Find where the given text appears and provide that cell's center as (X, Y) coordinate. 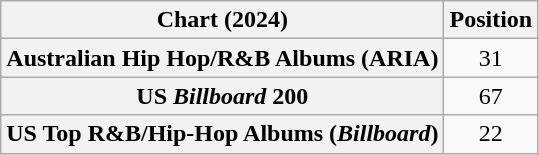
US Billboard 200 (222, 96)
31 (491, 58)
US Top R&B/Hip-Hop Albums (Billboard) (222, 134)
67 (491, 96)
22 (491, 134)
Position (491, 20)
Australian Hip Hop/R&B Albums (ARIA) (222, 58)
Chart (2024) (222, 20)
